Provide the (x, y) coordinate of the cell's center where the given text is located.  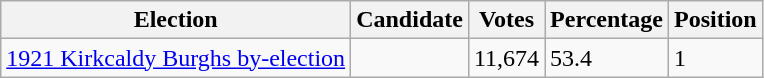
Position (715, 20)
Candidate (410, 20)
53.4 (607, 58)
Votes (506, 20)
11,674 (506, 58)
Election (176, 20)
1 (715, 58)
Percentage (607, 20)
1921 Kirkcaldy Burghs by-election (176, 58)
